Determine the [X, Y] coordinate at the center of the cell enclosing the given text.  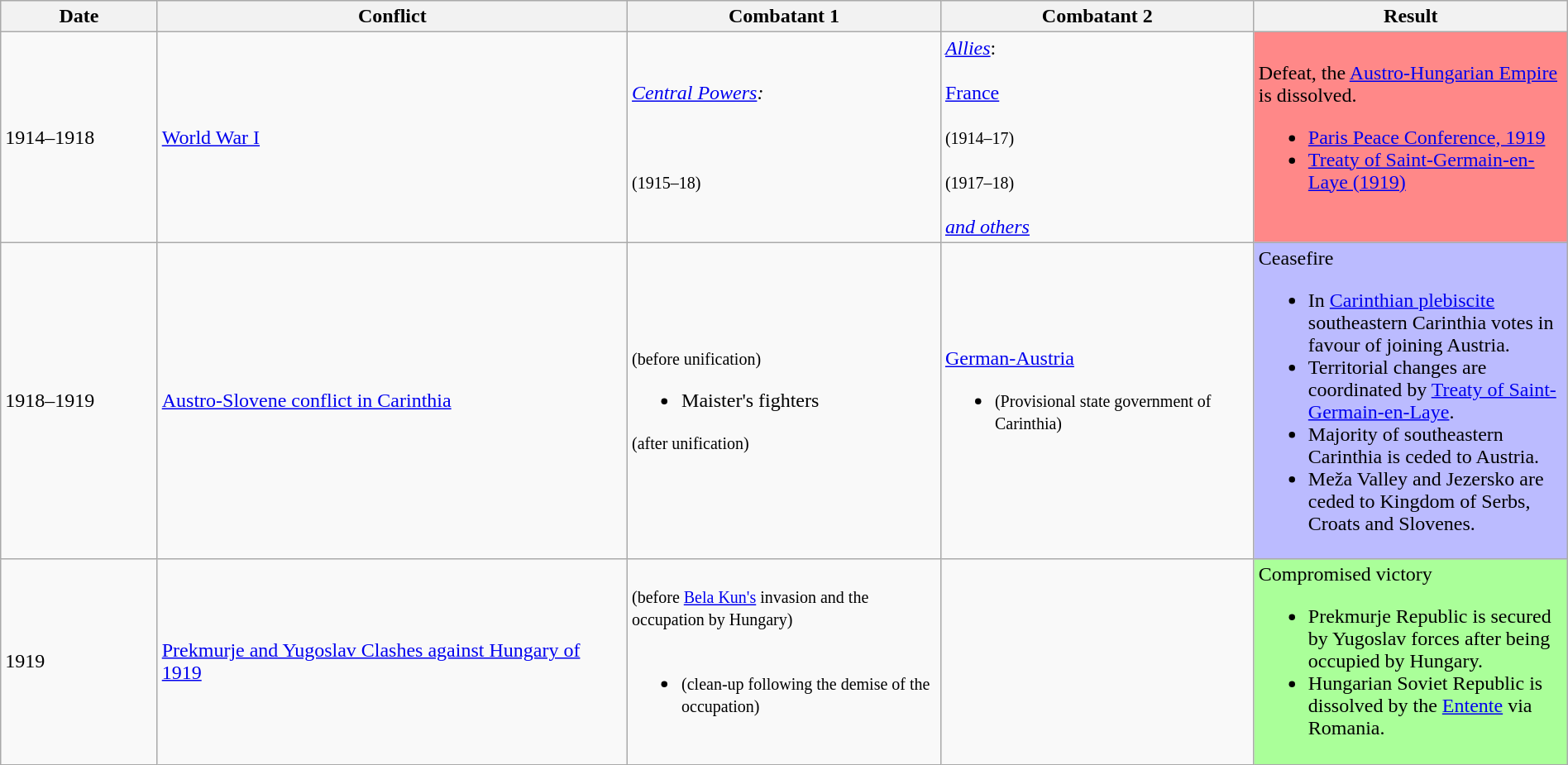
Result [1411, 17]
Conflict [392, 17]
(before Bela Kun's invasion and the occupation by Hungary) (clean-up following the demise of the occupation) [784, 662]
Prekmurje and Yugoslav Clashes against Hungary of 1919 [392, 662]
Combatant 1 [784, 17]
German-Austria (Provisional state government of Carinthia) [1097, 400]
1914–1918 [79, 137]
Defeat, the Austro-Hungarian Empire is dissolved.Paris Peace Conference, 1919Treaty of Saint-Germain-en-Laye (1919) [1411, 137]
Date [79, 17]
1919 [79, 662]
Austro-Slovene conflict in Carinthia [392, 400]
Allies: France (1914–17) (1917–18) and others [1097, 137]
(before unification)Maister's fighters (after unification) [784, 400]
Central Powers: (1915–18) [784, 137]
Combatant 2 [1097, 17]
1918–1919 [79, 400]
World War I [392, 137]
